Find where the given text appears and provide that cell's center as (X, Y) coordinate. 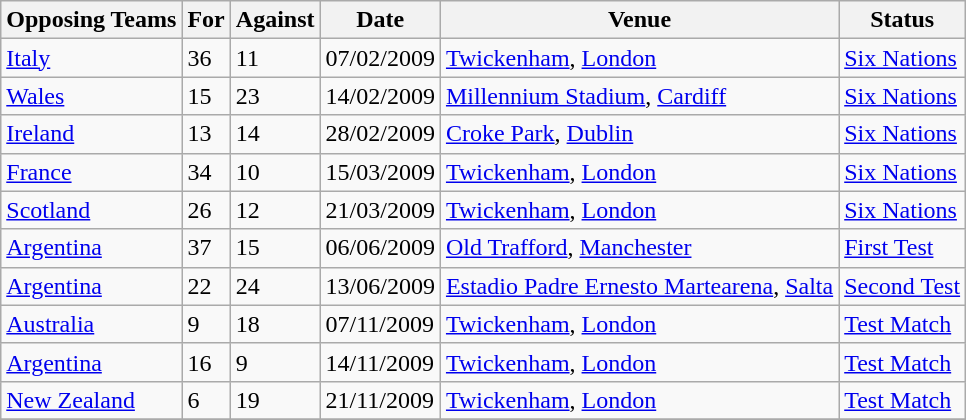
13/06/2009 (380, 286)
Against (275, 20)
21/03/2009 (380, 210)
14 (275, 134)
07/02/2009 (380, 58)
10 (275, 172)
36 (206, 58)
Italy (92, 58)
23 (275, 96)
15/03/2009 (380, 172)
22 (206, 286)
19 (275, 400)
16 (206, 362)
18 (275, 324)
28/02/2009 (380, 134)
37 (206, 248)
Second Test (902, 286)
24 (275, 286)
Wales (92, 96)
First Test (902, 248)
Croke Park, Dublin (639, 134)
Old Trafford, Manchester (639, 248)
07/11/2009 (380, 324)
Australia (92, 324)
Status (902, 20)
For (206, 20)
Opposing Teams (92, 20)
Scotland (92, 210)
14/11/2009 (380, 362)
Millennium Stadium, Cardiff (639, 96)
26 (206, 210)
13 (206, 134)
14/02/2009 (380, 96)
6 (206, 400)
34 (206, 172)
Estadio Padre Ernesto Martearena, Salta (639, 286)
France (92, 172)
Ireland (92, 134)
06/06/2009 (380, 248)
21/11/2009 (380, 400)
New Zealand (92, 400)
11 (275, 58)
Venue (639, 20)
12 (275, 210)
Date (380, 20)
